Determine the (X, Y) coordinate at the center of the cell enclosing the given text.  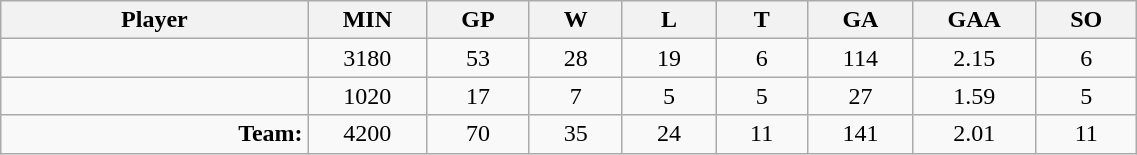
3180 (368, 58)
MIN (368, 20)
L (668, 20)
2.01 (974, 134)
SO (1086, 20)
17 (478, 96)
7 (576, 96)
35 (576, 134)
Player (154, 20)
Team: (154, 134)
19 (668, 58)
GP (478, 20)
28 (576, 58)
1.59 (974, 96)
1020 (368, 96)
53 (478, 58)
27 (860, 96)
24 (668, 134)
W (576, 20)
114 (860, 58)
T (762, 20)
GA (860, 20)
70 (478, 134)
2.15 (974, 58)
141 (860, 134)
4200 (368, 134)
GAA (974, 20)
